Find where the given text appears and provide that cell's center as [X, Y] coordinate. 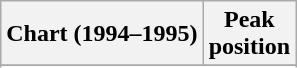
Peakposition [249, 34]
Chart (1994–1995) [102, 34]
